Determine the (x, y) coordinate at the center of the cell enclosing the given text.  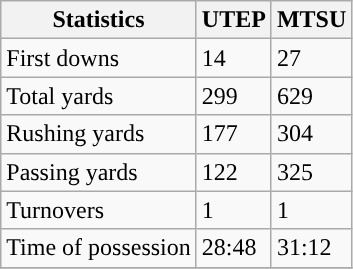
325 (311, 172)
122 (234, 172)
MTSU (311, 20)
Statistics (99, 20)
629 (311, 96)
14 (234, 58)
Time of possession (99, 248)
299 (234, 96)
177 (234, 134)
First downs (99, 58)
27 (311, 58)
Rushing yards (99, 134)
Total yards (99, 96)
304 (311, 134)
UTEP (234, 20)
31:12 (311, 248)
28:48 (234, 248)
Passing yards (99, 172)
Turnovers (99, 210)
